Return the (x, y) coordinate for the center point of the cell that contains the specified text.  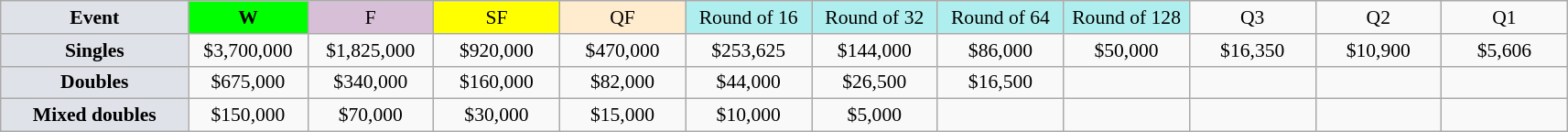
$340,000 (371, 82)
Doubles (95, 82)
Round of 16 (749, 17)
Singles (95, 50)
$26,500 (874, 82)
Q2 (1379, 17)
$86,000 (1000, 50)
W (248, 17)
$5,000 (874, 115)
$920,000 (497, 50)
$50,000 (1127, 50)
$5,606 (1505, 50)
$144,000 (874, 50)
Round of 64 (1000, 17)
$15,000 (622, 115)
$16,350 (1252, 50)
$30,000 (497, 115)
QF (622, 17)
$150,000 (248, 115)
Q1 (1505, 17)
Round of 32 (874, 17)
Event (95, 17)
Q3 (1252, 17)
$10,900 (1379, 50)
$160,000 (497, 82)
$70,000 (371, 115)
$44,000 (749, 82)
$16,500 (1000, 82)
$253,625 (749, 50)
$3,700,000 (248, 50)
Mixed doubles (95, 115)
$470,000 (622, 50)
Round of 128 (1127, 17)
$1,825,000 (371, 50)
$82,000 (622, 82)
SF (497, 17)
F (371, 17)
$675,000 (248, 82)
$10,000 (749, 115)
